Return the (X, Y) coordinate for the center point of the cell that contains the specified text.  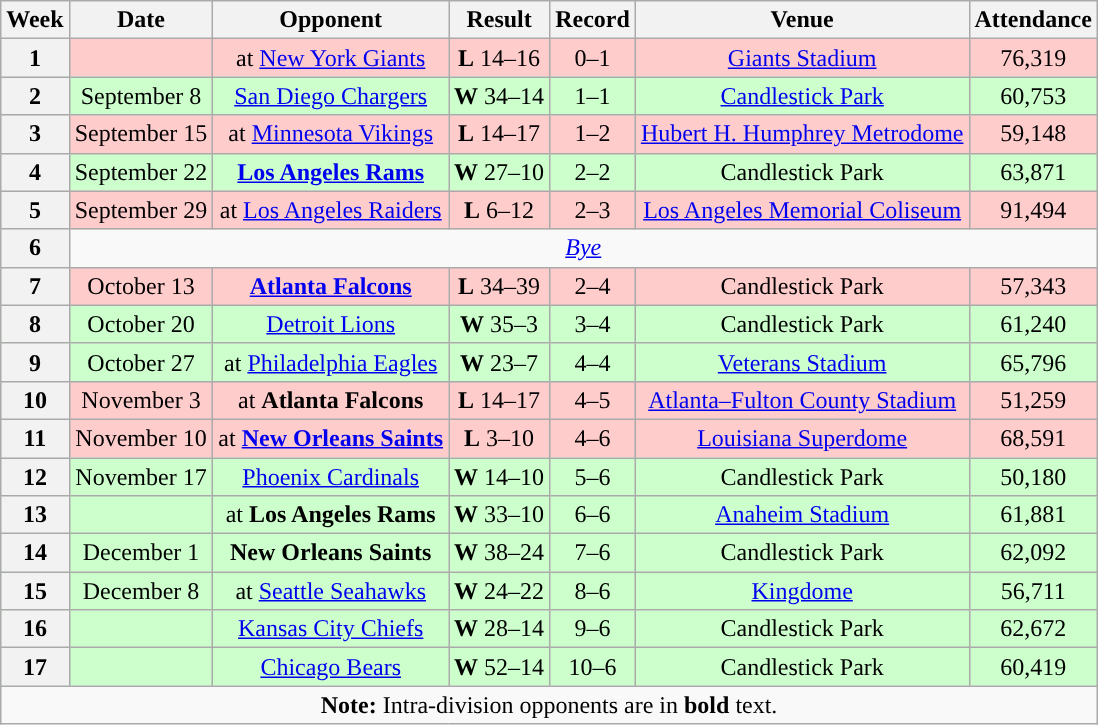
W 28–14 (500, 629)
Los Angeles Memorial Coliseum (802, 210)
December 8 (141, 591)
Los Angeles Rams (331, 172)
Week (35, 20)
1 (35, 58)
October 13 (141, 286)
Chicago Bears (331, 667)
November 17 (141, 477)
Atlanta Falcons (331, 286)
3 (35, 134)
2–3 (593, 210)
L 34–39 (500, 286)
0–1 (593, 58)
September 22 (141, 172)
Veterans Stadium (802, 362)
L 6–12 (500, 210)
W 52–14 (500, 667)
W 14–10 (500, 477)
Anaheim Stadium (802, 515)
October 20 (141, 324)
L 3–10 (500, 438)
at Los Angeles Raiders (331, 210)
November 10 (141, 438)
December 1 (141, 553)
4 (35, 172)
50,180 (1033, 477)
W 27–10 (500, 172)
8 (35, 324)
L 14–16 (500, 58)
68,591 (1033, 438)
W 23–7 (500, 362)
9–6 (593, 629)
at Los Angeles Rams (331, 515)
56,711 (1033, 591)
63,871 (1033, 172)
57,343 (1033, 286)
17 (35, 667)
2–4 (593, 286)
1–1 (593, 96)
W 34–14 (500, 96)
61,240 (1033, 324)
2 (35, 96)
W 24–22 (500, 591)
76,319 (1033, 58)
Detroit Lions (331, 324)
W 33–10 (500, 515)
Phoenix Cardinals (331, 477)
7–6 (593, 553)
at Minnesota Vikings (331, 134)
6–6 (593, 515)
Opponent (331, 20)
3–4 (593, 324)
Note: Intra-division opponents are in bold text. (550, 705)
Kansas City Chiefs (331, 629)
Attendance (1033, 20)
Kingdome (802, 591)
Bye (583, 248)
September 15 (141, 134)
10 (35, 400)
5 (35, 210)
8–6 (593, 591)
4–4 (593, 362)
51,259 (1033, 400)
4–5 (593, 400)
Venue (802, 20)
at Philadelphia Eagles (331, 362)
2–2 (593, 172)
November 3 (141, 400)
W 35–3 (500, 324)
5–6 (593, 477)
San Diego Chargers (331, 96)
September 8 (141, 96)
16 (35, 629)
at New York Giants (331, 58)
7 (35, 286)
13 (35, 515)
New Orleans Saints (331, 553)
W 38–24 (500, 553)
September 29 (141, 210)
60,419 (1033, 667)
6 (35, 248)
9 (35, 362)
Hubert H. Humphrey Metrodome (802, 134)
at New Orleans Saints (331, 438)
15 (35, 591)
4–6 (593, 438)
62,672 (1033, 629)
60,753 (1033, 96)
Date (141, 20)
12 (35, 477)
11 (35, 438)
65,796 (1033, 362)
October 27 (141, 362)
91,494 (1033, 210)
at Atlanta Falcons (331, 400)
61,881 (1033, 515)
Atlanta–Fulton County Stadium (802, 400)
14 (35, 553)
Louisiana Superdome (802, 438)
10–6 (593, 667)
at Seattle Seahawks (331, 591)
1–2 (593, 134)
59,148 (1033, 134)
Result (500, 20)
62,092 (1033, 553)
Giants Stadium (802, 58)
Record (593, 20)
